Determine the (x, y) coordinate at the center of the cell enclosing the given text.  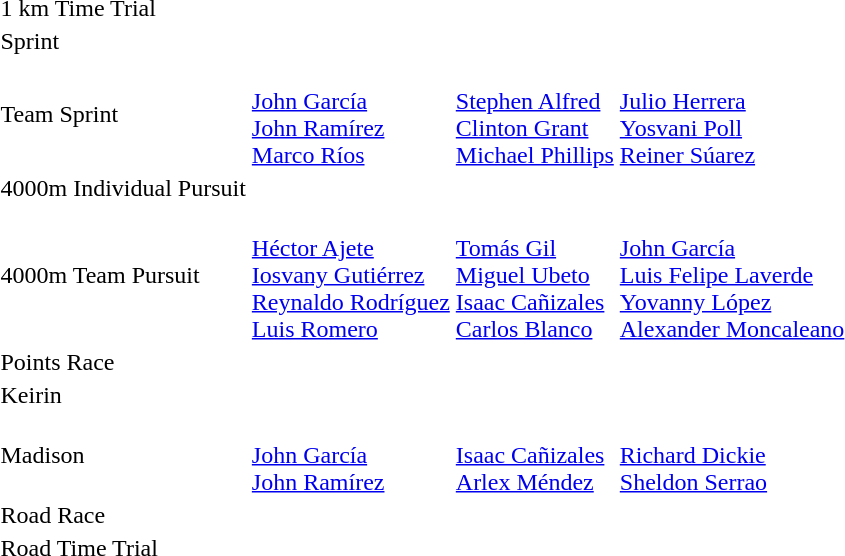
John GarcíaJohn RamírezMarco Ríos (350, 114)
Tomás GilMiguel UbetoIsaac CañizalesCarlos Blanco (534, 275)
Héctor AjeteIosvany GutiérrezReynaldo RodríguezLuis Romero (350, 275)
Isaac CañizalesArlex Méndez (534, 455)
John GarcíaJohn Ramírez (350, 455)
Stephen AlfredClinton GrantMichael Phillips (534, 114)
